Pinpoint the cell where the given text exists, returning its [X, Y] midpoint coordinate. 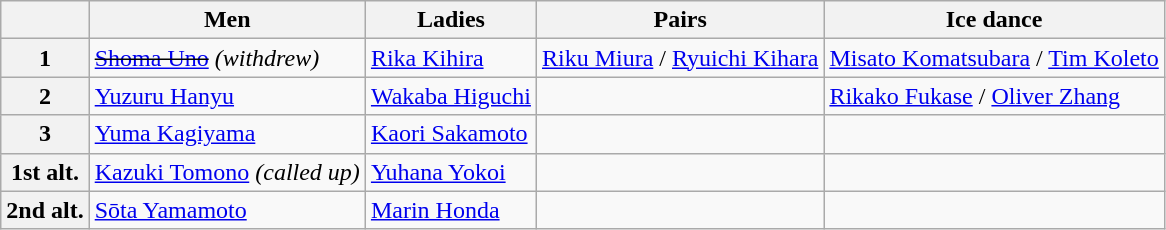
Marin Honda [450, 210]
Misato Komatsubara / Tim Koleto [994, 58]
2 [45, 96]
Kazuki Tomono (called up) [227, 172]
Wakaba Higuchi [450, 96]
1st alt. [45, 172]
Yuhana Yokoi [450, 172]
Yuzuru Hanyu [227, 96]
Yuma Kagiyama [227, 134]
Rika Kihira [450, 58]
Men [227, 20]
2nd alt. [45, 210]
Kaori Sakamoto [450, 134]
3 [45, 134]
Ice dance [994, 20]
Shoma Uno (withdrew) [227, 58]
Ladies [450, 20]
Sōta Yamamoto [227, 210]
Riku Miura / Ryuichi Kihara [680, 58]
Rikako Fukase / Oliver Zhang [994, 96]
1 [45, 58]
Pairs [680, 20]
